Find where the given text appears and provide that cell's center as (x, y) coordinate. 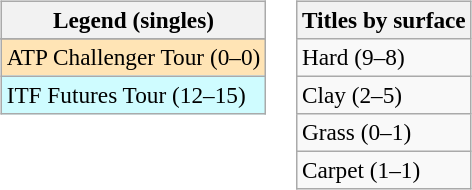
Clay (2–5) (384, 95)
ATP Challenger Tour (0–0) (133, 57)
ITF Futures Tour (12–15) (133, 95)
Titles by surface (384, 20)
Carpet (1–1) (384, 171)
Hard (9–8) (384, 57)
Grass (0–1) (384, 133)
Legend (singles) (133, 20)
